From the cell containing the given text, extract its center point as (x, y) coordinate. 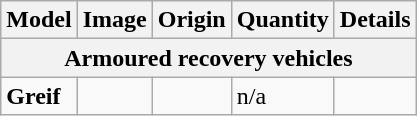
Details (375, 20)
Quantity (282, 20)
Image (114, 20)
Armoured recovery vehicles (208, 58)
n/a (282, 96)
Model (39, 20)
Greif (39, 96)
Origin (192, 20)
